Scan for the cell matching the given text and deliver its (X, Y) coordinate at center. 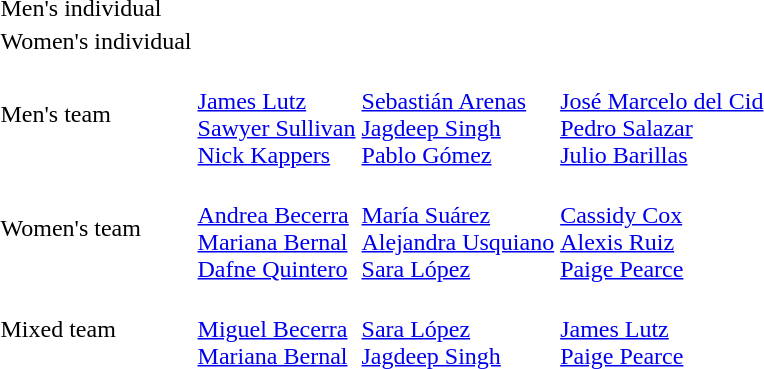
Andrea BecerraMariana BernalDafne Quintero (276, 228)
James LutzSawyer SullivanNick Kappers (276, 114)
Sebastián ArenasJagdeep SinghPablo Gómez (458, 114)
María SuárezAlejandra UsquianoSara López (458, 228)
